Output the [X, Y] coordinate of the center of the cell containing the given text.  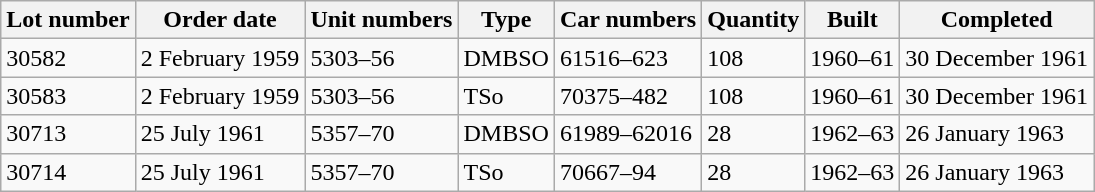
30582 [68, 58]
Lot number [68, 20]
70375–482 [628, 96]
Unit numbers [382, 20]
Type [506, 20]
Built [852, 20]
30713 [68, 134]
61516–623 [628, 58]
30583 [68, 96]
61989–62016 [628, 134]
70667–94 [628, 172]
30714 [68, 172]
Quantity [754, 20]
Order date [220, 20]
Completed [997, 20]
Car numbers [628, 20]
